Return (X, Y) of the center of cell containing provided text 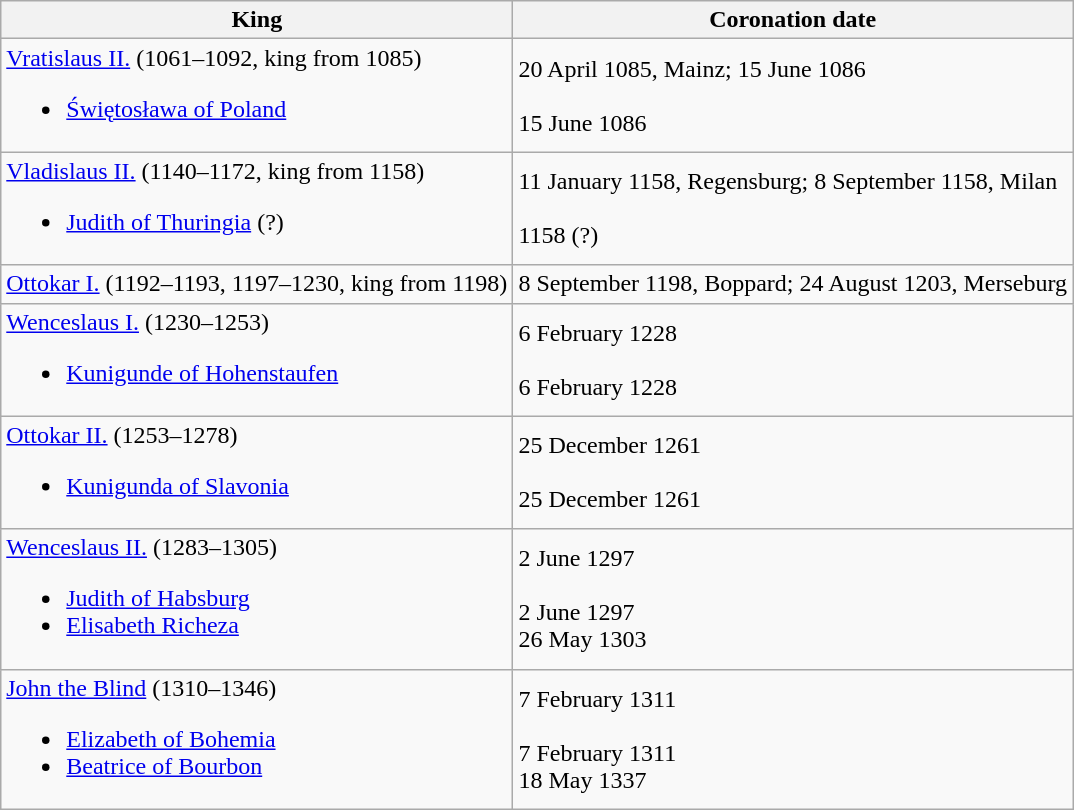
7 February 13117 February 1311 18 May 1337 (793, 739)
Wenceslaus I. (1230–1253)Kunigunde of Hohenstaufen (257, 360)
20 April 1085, Mainz; 15 June 108615 June 1086 (793, 96)
Wenceslaus II. (1283–1305)Judith of HabsburgElisabeth Richeza (257, 599)
11 January 1158, Regensburg; 8 September 1158, Milan1158 (?) (793, 208)
Coronation date (793, 20)
John the Blind (1310–1346)Elizabeth of BohemiaBeatrice of Bourbon (257, 739)
Ottokar I. (1192–1193, 1197–1230, king from 1198) (257, 284)
6 February 12286 February 1228 (793, 360)
King (257, 20)
2 June 12972 June 1297 26 May 1303 (793, 599)
Vratislaus II. (1061–1092, king from 1085)Świętosława of Poland (257, 96)
Ottokar II. (1253–1278)Kunigunda of Slavonia (257, 472)
8 September 1198, Boppard; 24 August 1203, Merseburg (793, 284)
Vladislaus II. (1140–1172, king from 1158)Judith of Thuringia (?) (257, 208)
25 December 126125 December 1261 (793, 472)
